Scan for the cell matching the given text and deliver its [X, Y] coordinate at center. 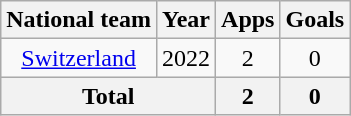
Total [108, 96]
National team [79, 20]
Apps [248, 20]
Year [186, 20]
Goals [315, 20]
Switzerland [79, 58]
2022 [186, 58]
